Determine the (X, Y) coordinate at the center of the cell enclosing the given text.  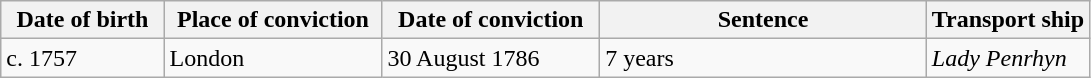
Place of conviction (273, 20)
London (273, 58)
Lady Penrhyn (1008, 58)
7 years (764, 58)
Date of conviction (491, 20)
c. 1757 (82, 58)
Date of birth (82, 20)
Sentence (764, 20)
Transport ship (1008, 20)
30 August 1786 (491, 58)
